Determine the [x, y] coordinate at the center of the cell enclosing the given text.  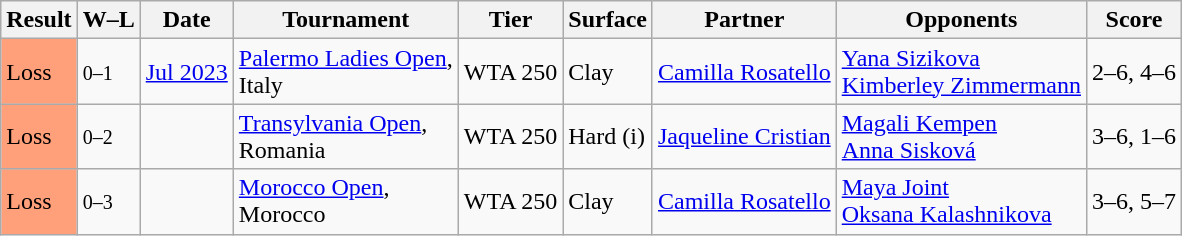
Tier [510, 20]
Jaqueline Cristian [744, 136]
Palermo Ladies Open, Italy [346, 72]
Yana Sizikova Kimberley Zimmermann [961, 72]
0–1 [108, 72]
Magali Kempen Anna Sisková [961, 136]
3–6, 1–6 [1134, 136]
Morocco Open, Morocco [346, 202]
Partner [744, 20]
3–6, 5–7 [1134, 202]
2–6, 4–6 [1134, 72]
Hard (i) [608, 136]
Jul 2023 [186, 72]
Score [1134, 20]
Surface [608, 20]
Tournament [346, 20]
0–3 [108, 202]
Date [186, 20]
Transylvania Open, Romania [346, 136]
Opponents [961, 20]
Result [39, 20]
W–L [108, 20]
Maya Joint Oksana Kalashnikova [961, 202]
0–2 [108, 136]
